Return (x, y) of the center of cell containing provided text 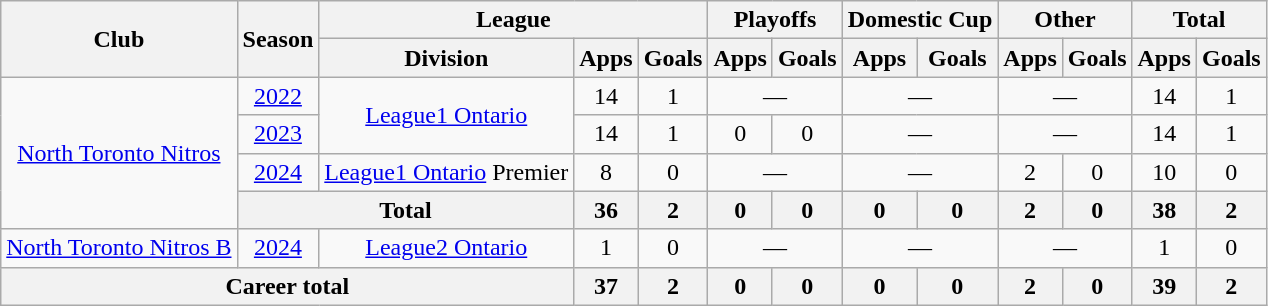
Season (278, 39)
North Toronto Nitros B (119, 248)
Playoffs (775, 20)
North Toronto Nitros (119, 153)
2023 (278, 134)
Domestic Cup (920, 20)
League (514, 20)
Other (1065, 20)
39 (1164, 286)
Division (446, 58)
League2 Ontario (446, 248)
2022 (278, 96)
10 (1164, 172)
League1 Ontario (446, 115)
38 (1164, 210)
League1 Ontario Premier (446, 172)
37 (606, 286)
Club (119, 39)
36 (606, 210)
Career total (288, 286)
8 (606, 172)
